Capture the cell that displays the provided text and extract its [X, Y] central coordinate. 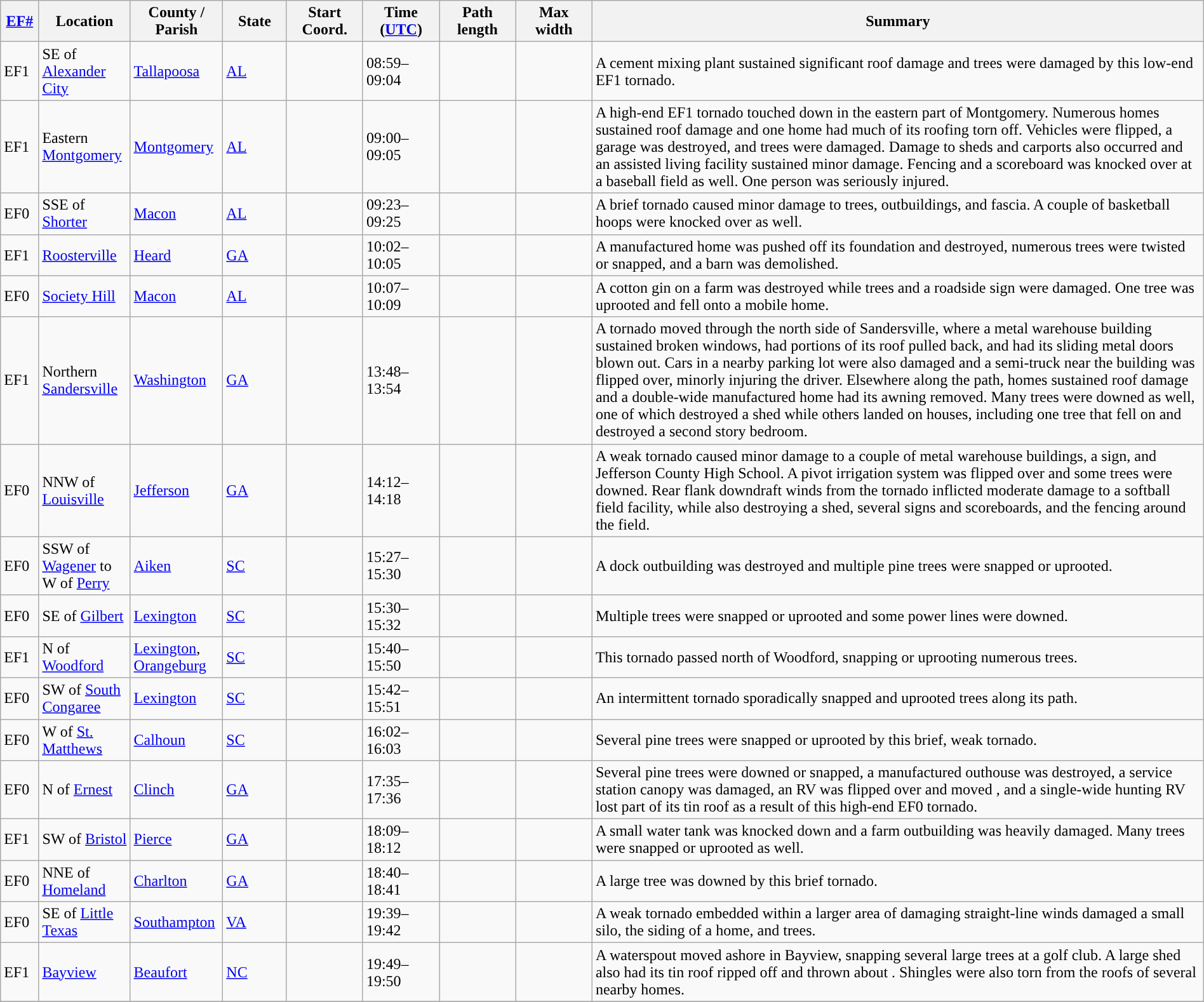
Southampton [177, 922]
Eastern Montgomery [84, 147]
SW of South Congaree [84, 698]
19:39–19:42 [401, 922]
SW of Bristol [84, 839]
W of St. Matthews [84, 739]
Bayview [84, 972]
17:35–17:36 [401, 790]
13:48–13:54 [401, 380]
Location [84, 22]
Roosterville [84, 255]
15:40–15:50 [401, 657]
Society Hill [84, 296]
Path length [478, 22]
16:02–16:03 [401, 739]
Calhoun [177, 739]
15:30–15:32 [401, 616]
A dock outbuilding was destroyed and multiple pine trees were snapped or uprooted. [898, 566]
Time (UTC) [401, 22]
NNE of Homeland [84, 881]
A cement mixing plant sustained significant roof damage and trees were damaged by this low-end EF1 tornado. [898, 71]
Aiken [177, 566]
SSW of Wagener to W of Perry [84, 566]
15:42–15:51 [401, 698]
SE of Gilbert [84, 616]
Several pine trees were snapped or uprooted by this brief, weak tornado. [898, 739]
SSE of Shorter [84, 213]
08:59–09:04 [401, 71]
A weak tornado embedded within a larger area of damaging straight-line winds damaged a small silo, the siding of a home, and trees. [898, 922]
A manufactured home was pushed off its foundation and destroyed, numerous trees were twisted or snapped, and a barn was demolished. [898, 255]
A small water tank was knocked down and a farm outbuilding was heavily damaged. Many trees were snapped or uprooted as well. [898, 839]
19:49–19:50 [401, 972]
10:02–10:05 [401, 255]
A brief tornado caused minor damage to trees, outbuildings, and fascia. A couple of basketball hoops were knocked over as well. [898, 213]
County / Parish [177, 22]
14:12–14:18 [401, 490]
Clinch [177, 790]
N of Woodford [84, 657]
Max width [554, 22]
Summary [898, 22]
Lexington, Orangeburg [177, 657]
Multiple trees were snapped or uprooted and some power lines were downed. [898, 616]
SE of Little Texas [84, 922]
A large tree was downed by this brief tornado. [898, 881]
An intermittent tornado sporadically snapped and uprooted trees along its path. [898, 698]
Start Coord. [324, 22]
VA [255, 922]
Beaufort [177, 972]
Heard [177, 255]
09:23–09:25 [401, 213]
15:27–15:30 [401, 566]
N of Ernest [84, 790]
Northern Sandersville [84, 380]
Montgomery [177, 147]
A cotton gin on a farm was destroyed while trees and a roadside sign were damaged. One tree was uprooted and fell onto a mobile home. [898, 296]
State [255, 22]
Washington [177, 380]
Pierce [177, 839]
10:07–10:09 [401, 296]
NNW of Louisville [84, 490]
09:00–09:05 [401, 147]
SE of Alexander City [84, 71]
18:09–18:12 [401, 839]
Tallapoosa [177, 71]
Jefferson [177, 490]
18:40–18:41 [401, 881]
EF# [20, 22]
NC [255, 972]
Charlton [177, 881]
This tornado passed north of Woodford, snapping or uprooting numerous trees. [898, 657]
